Pinpoint the cell where the given text exists, returning its (x, y) midpoint coordinate. 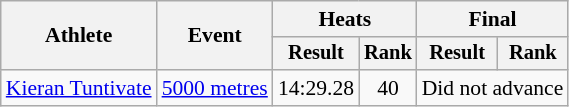
Final (493, 19)
Athlete (79, 36)
14:29.28 (316, 88)
Did not advance (493, 88)
Heats (345, 19)
Event (215, 36)
40 (388, 88)
Kieran Tuntivate (79, 88)
5000 metres (215, 88)
